Capture the cell that displays the provided text and extract its (x, y) central coordinate. 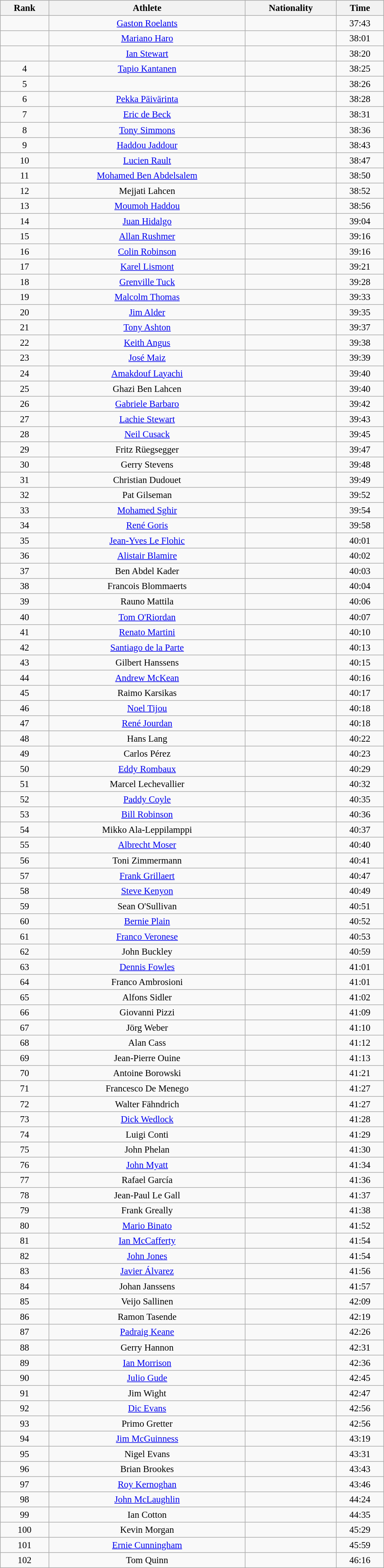
41:13 (360, 1058)
Sean O'Sullivan (147, 906)
René Goris (147, 526)
Hans Lang (147, 738)
Colin Robinson (147, 251)
30 (25, 465)
95 (25, 1454)
28 (25, 434)
54 (25, 830)
68 (25, 1043)
Mejjati Lahcen (147, 191)
42:47 (360, 1393)
38:01 (360, 38)
38:52 (360, 191)
40:10 (360, 632)
39:45 (360, 434)
Keith Angus (147, 343)
Karel Lismont (147, 267)
42:09 (360, 1302)
Renato Martini (147, 632)
12 (25, 191)
38:25 (360, 69)
Jean-Paul Le Gall (147, 1195)
Frank Greally (147, 1211)
11 (25, 175)
Santiago de la Parte (147, 647)
Gaston Roelants (147, 23)
41:38 (360, 1211)
38:26 (360, 84)
39:42 (360, 404)
38 (25, 587)
29 (25, 449)
Pat Gilseman (147, 495)
19 (25, 297)
Francesco De Menego (147, 1089)
80 (25, 1225)
42:31 (360, 1347)
44 (25, 678)
57 (25, 876)
91 (25, 1393)
41 (25, 632)
32 (25, 495)
Walter Fähndrich (147, 1104)
Veijo Sallinen (147, 1302)
5 (25, 84)
Moumoh Haddou (147, 206)
40 (25, 617)
31 (25, 480)
John Buckley (147, 952)
Franco Veronese (147, 936)
Jim Wight (147, 1393)
94 (25, 1439)
41:28 (360, 1119)
20 (25, 313)
Brian Brookes (147, 1469)
Ghazi Ben Lahcen (147, 389)
Mohamed Ben Abdelsalem (147, 175)
9 (25, 145)
Alan Cass (147, 1043)
71 (25, 1089)
Lachie Stewart (147, 419)
Francois Blommaerts (147, 587)
21 (25, 328)
43:43 (360, 1469)
39:58 (360, 526)
Lucien Rault (147, 160)
Padraig Keane (147, 1332)
36 (25, 556)
87 (25, 1332)
88 (25, 1347)
41:34 (360, 1165)
7 (25, 115)
42 (25, 647)
Mario Binato (147, 1225)
43:19 (360, 1439)
41:52 (360, 1225)
41:37 (360, 1195)
40:03 (360, 571)
Neil Cusack (147, 434)
40:02 (360, 556)
Gilbert Hanssens (147, 662)
Antoine Borowski (147, 1073)
Rank (25, 8)
Carlos Pérez (147, 754)
Jean-Pierre Ouine (147, 1058)
89 (25, 1363)
Eddy Rombaux (147, 769)
John Jones (147, 1256)
Mohamed Sghir (147, 511)
99 (25, 1515)
26 (25, 404)
50 (25, 769)
Fritz Rüegsegger (147, 449)
41:56 (360, 1271)
65 (25, 998)
40:41 (360, 860)
Ian McCafferty (147, 1241)
16 (25, 251)
41:57 (360, 1287)
40:22 (360, 738)
Christian Dudouet (147, 480)
40:13 (360, 647)
25 (25, 389)
35 (25, 541)
40:35 (360, 800)
63 (25, 967)
Tony Ashton (147, 328)
39:43 (360, 419)
Ramon Tasende (147, 1317)
40:04 (360, 587)
Eric de Beck (147, 115)
70 (25, 1073)
Bill Robinson (147, 815)
Kevin Morgan (147, 1530)
39:49 (360, 480)
55 (25, 845)
69 (25, 1058)
40:51 (360, 906)
40:53 (360, 936)
Paddy Coyle (147, 800)
41:02 (360, 998)
41:29 (360, 1134)
90 (25, 1378)
39:48 (360, 465)
Albrecht Moser (147, 845)
45:29 (360, 1530)
Raimo Karsikas (147, 693)
40:15 (360, 662)
Amakdouf Layachi (147, 373)
Dennis Fowles (147, 967)
Giovanni Pizzi (147, 1013)
72 (25, 1104)
Julio Gude (147, 1378)
39:52 (360, 495)
56 (25, 860)
27 (25, 419)
Alistair Blamire (147, 556)
13 (25, 206)
Dic Evans (147, 1408)
61 (25, 936)
42:19 (360, 1317)
Andrew McKean (147, 678)
Mikko Ala-Leppilamppi (147, 830)
33 (25, 511)
Haddou Jaddour (147, 145)
38:43 (360, 145)
Rauno Mattila (147, 602)
José Maiz (147, 358)
46 (25, 708)
39:47 (360, 449)
39:54 (360, 511)
40:37 (360, 830)
14 (25, 221)
40:59 (360, 952)
96 (25, 1469)
Tom O'Riordan (147, 617)
83 (25, 1271)
48 (25, 738)
22 (25, 343)
Malcolm Thomas (147, 297)
18 (25, 282)
41:12 (360, 1043)
40:47 (360, 876)
40:17 (360, 693)
38:20 (360, 54)
Ernie Cunningham (147, 1545)
41:10 (360, 1028)
44:24 (360, 1500)
Pekka Päivärinta (147, 99)
38:50 (360, 175)
82 (25, 1256)
41:21 (360, 1073)
Primo Gretter (147, 1423)
43:46 (360, 1485)
Mariano Haro (147, 38)
Toni Zimmermann (147, 860)
40:32 (360, 784)
43 (25, 662)
40:36 (360, 815)
79 (25, 1211)
40:49 (360, 891)
Roy Kernoghan (147, 1485)
10 (25, 160)
Juan Hidalgo (147, 221)
60 (25, 921)
39:37 (360, 328)
39:28 (360, 282)
43:31 (360, 1454)
Bernie Plain (147, 921)
45:59 (360, 1545)
45 (25, 693)
40:23 (360, 754)
74 (25, 1134)
41:36 (360, 1180)
John McLaughlin (147, 1500)
Nigel Evans (147, 1454)
Time (360, 8)
Ben Abdel Kader (147, 571)
6 (25, 99)
24 (25, 373)
59 (25, 906)
39:39 (360, 358)
Ian Morrison (147, 1363)
73 (25, 1119)
Rafael García (147, 1180)
Dick Wedlock (147, 1119)
Alfons Sidler (147, 998)
Franco Ambrosioni (147, 982)
86 (25, 1317)
Jim Alder (147, 313)
40:07 (360, 617)
38:36 (360, 130)
41:30 (360, 1149)
52 (25, 800)
49 (25, 754)
39:35 (360, 313)
77 (25, 1180)
Gabriele Barbaro (147, 404)
64 (25, 982)
Noel Tijou (147, 708)
38:28 (360, 99)
8 (25, 130)
Steve Kenyon (147, 891)
101 (25, 1545)
Athlete (147, 8)
100 (25, 1530)
67 (25, 1028)
John Myatt (147, 1165)
34 (25, 526)
39:38 (360, 343)
38:31 (360, 115)
38:56 (360, 206)
58 (25, 891)
97 (25, 1485)
Grenville Tuck (147, 282)
76 (25, 1165)
84 (25, 1287)
37 (25, 571)
Marcel Lechevallier (147, 784)
Gerry Stevens (147, 465)
75 (25, 1149)
Jean-Yves Le Flohic (147, 541)
62 (25, 952)
85 (25, 1302)
Ian Stewart (147, 54)
Tony Simmons (147, 130)
66 (25, 1013)
Allan Rushmer (147, 236)
39:04 (360, 221)
Javier Álvarez (147, 1271)
Jörg Weber (147, 1028)
93 (25, 1423)
Luigi Conti (147, 1134)
40:16 (360, 678)
38:47 (360, 160)
40:01 (360, 541)
Johan Janssens (147, 1287)
39:33 (360, 297)
Ian Cotton (147, 1515)
40:29 (360, 769)
98 (25, 1500)
42:45 (360, 1378)
47 (25, 723)
37:43 (360, 23)
40:52 (360, 921)
42:26 (360, 1332)
John Phelan (147, 1149)
Gerry Hannon (147, 1347)
Tapio Kantanen (147, 69)
53 (25, 815)
51 (25, 784)
92 (25, 1408)
39 (25, 602)
41:09 (360, 1013)
81 (25, 1241)
42:36 (360, 1363)
René Jourdan (147, 723)
78 (25, 1195)
44:35 (360, 1515)
40:40 (360, 845)
4 (25, 69)
Frank Grillaert (147, 876)
40:06 (360, 602)
15 (25, 236)
39:21 (360, 267)
Jim McGuinness (147, 1439)
23 (25, 358)
Nationality (291, 8)
17 (25, 267)
